Return [x, y] of the center of cell containing provided text 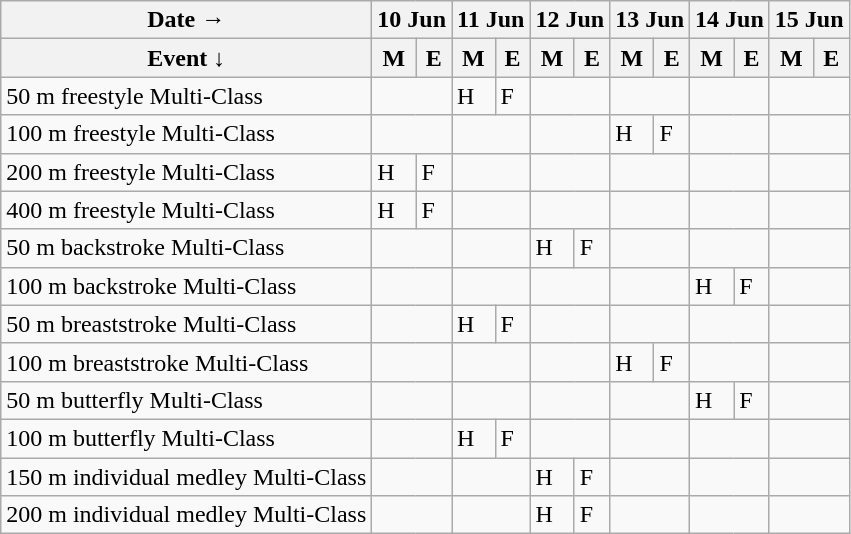
100 m breaststroke Multi-Class [186, 362]
50 m freestyle Multi-Class [186, 96]
50 m butterfly Multi-Class [186, 400]
11 Jun [491, 20]
150 m individual medley Multi-Class [186, 477]
100 m backstroke Multi-Class [186, 286]
10 Jun [412, 20]
50 m backstroke Multi-Class [186, 248]
Event ↓ [186, 58]
100 m butterfly Multi-Class [186, 438]
12 Jun [570, 20]
200 m freestyle Multi-Class [186, 172]
50 m breaststroke Multi-Class [186, 324]
400 m freestyle Multi-Class [186, 210]
15 Jun [809, 20]
14 Jun [730, 20]
200 m individual medley Multi-Class [186, 515]
13 Jun [650, 20]
100 m freestyle Multi-Class [186, 134]
Date → [186, 20]
